Return [x, y] of the center of cell containing provided text 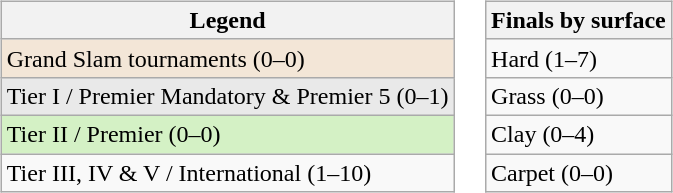
Tier III, IV & V / International (1–10) [228, 173]
Grand Slam tournaments (0–0) [228, 58]
Hard (1–7) [579, 58]
Finals by surface [579, 20]
Clay (0–4) [579, 134]
Carpet (0–0) [579, 173]
Grass (0–0) [579, 96]
Legend [228, 20]
Tier I / Premier Mandatory & Premier 5 (0–1) [228, 96]
Tier II / Premier (0–0) [228, 134]
